Find where the given text appears and provide that cell's center as (X, Y) coordinate. 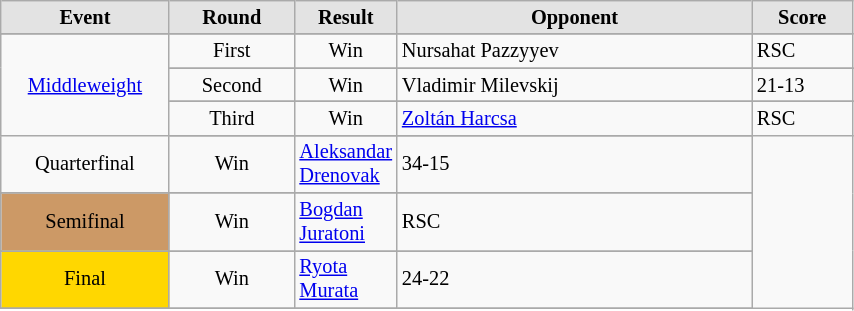
Final (85, 279)
24-22 (574, 279)
Ryota Murata (346, 279)
Result (346, 17)
Second (232, 85)
Third (232, 118)
First (232, 51)
Bogdan Juratoni (346, 222)
21-13 (802, 85)
Semifinal (85, 222)
Opponent (574, 17)
Aleksandar Drenovak (346, 164)
Middleweight (85, 84)
Event (85, 17)
34-15 (574, 164)
Zoltán Harcsa (574, 118)
Quarterfinal (85, 164)
Vladimir Milevskij (574, 85)
Score (802, 17)
Nursahat Pazzyyev (574, 51)
Round (232, 17)
